From the cell containing the given text, extract its center point as [x, y] coordinate. 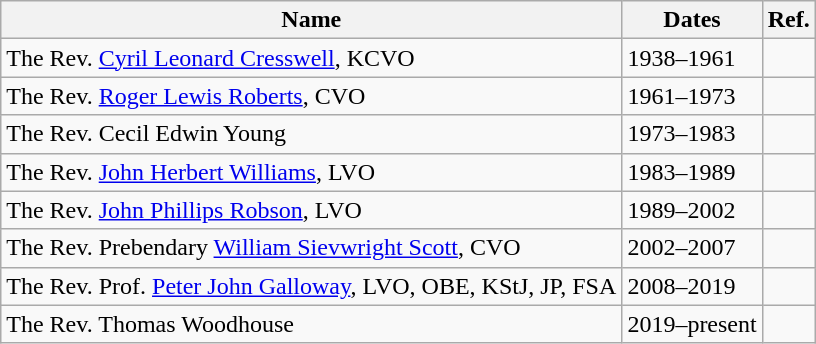
1973–1983 [692, 134]
Dates [692, 20]
Ref. [788, 20]
1983–1989 [692, 172]
2019–present [692, 324]
The Rev. Prebendary William Sievwright Scott, CVO [312, 248]
The Rev. Cecil Edwin Young [312, 134]
Name [312, 20]
2002–2007 [692, 248]
2008–2019 [692, 286]
The Rev. Thomas Woodhouse [312, 324]
The Rev. Roger Lewis Roberts, CVO [312, 96]
The Rev. John Herbert Williams, LVO [312, 172]
1961–1973 [692, 96]
The Rev. Prof. Peter John Galloway, LVO, OBE, KStJ, JP, FSA [312, 286]
The Rev. John Phillips Robson, LVO [312, 210]
1989–2002 [692, 210]
1938–1961 [692, 58]
The Rev. Cyril Leonard Cresswell, KCVO [312, 58]
